Scan for the cell matching the given text and deliver its [x, y] coordinate at center. 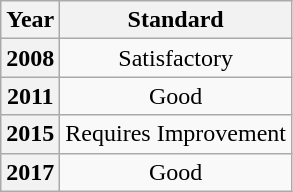
2015 [30, 134]
Year [30, 20]
Standard [176, 20]
Requires Improvement [176, 134]
2011 [30, 96]
Satisfactory [176, 58]
2008 [30, 58]
2017 [30, 172]
